Return [X, Y] of the center of cell containing provided text 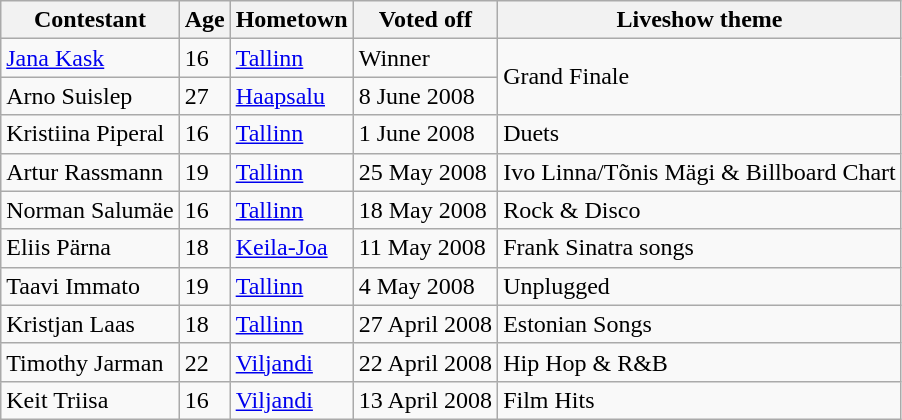
27 April 2008 [425, 324]
Voted off [425, 20]
Duets [700, 134]
22 [204, 362]
Contestant [90, 20]
Jana Kask [90, 58]
8 June 2008 [425, 96]
Age [204, 20]
25 May 2008 [425, 172]
18 May 2008 [425, 210]
11 May 2008 [425, 248]
Film Hits [700, 400]
Arno Suislep [90, 96]
13 April 2008 [425, 400]
Grand Finale [700, 77]
22 April 2008 [425, 362]
Norman Salumäe [90, 210]
Artur Rassmann [90, 172]
Haapsalu [292, 96]
Hometown [292, 20]
Kristjan Laas [90, 324]
Keit Triisa [90, 400]
4 May 2008 [425, 286]
1 June 2008 [425, 134]
Estonian Songs [700, 324]
Rock & Disco [700, 210]
Frank Sinatra songs [700, 248]
27 [204, 96]
Unplugged [700, 286]
Keila-Joa [292, 248]
Kristiina Piperal [90, 134]
Liveshow theme [700, 20]
Timothy Jarman [90, 362]
Ivo Linna/Tõnis Mägi & Billboard Chart [700, 172]
Eliis Pärna [90, 248]
Winner [425, 58]
Taavi Immato [90, 286]
Hip Hop & R&B [700, 362]
